Capture the cell that displays the provided text and extract its [x, y] central coordinate. 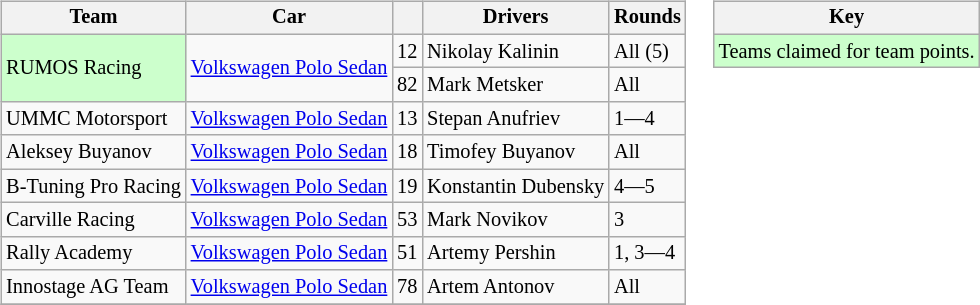
Aleksey Buyanov [94, 152]
1—4 [648, 119]
Nikolay Kalinin [516, 51]
RUMOS Racing [94, 68]
78 [407, 287]
Innostage AG Team [94, 287]
B-Tuning Pro Racing [94, 186]
13 [407, 119]
4—5 [648, 186]
Key [847, 18]
18 [407, 152]
Timofey Buyanov [516, 152]
51 [407, 253]
Team [94, 18]
3 [648, 220]
Rally Academy [94, 253]
Mark Metsker [516, 85]
Mark Novikov [516, 220]
Car [289, 18]
Stepan Anufriev [516, 119]
82 [407, 85]
All (5) [648, 51]
UMMC Motorsport [94, 119]
53 [407, 220]
Konstantin Dubensky [516, 186]
Teams claimed for team points. [847, 51]
Drivers [516, 18]
19 [407, 186]
Artem Antonov [516, 287]
1, 3—4 [648, 253]
Rounds [648, 18]
Carville Racing [94, 220]
Artemy Pershin [516, 253]
12 [407, 51]
